From the cell containing the given text, extract its center point as (x, y) coordinate. 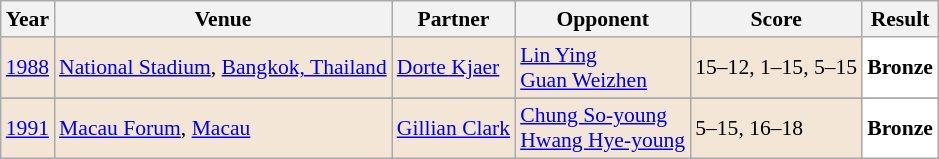
Opponent (602, 19)
Venue (223, 19)
Result (900, 19)
Partner (454, 19)
1988 (28, 68)
Macau Forum, Macau (223, 128)
Lin Ying Guan Weizhen (602, 68)
5–15, 16–18 (776, 128)
National Stadium, Bangkok, Thailand (223, 68)
Dorte Kjaer (454, 68)
Year (28, 19)
Chung So-young Hwang Hye-young (602, 128)
15–12, 1–15, 5–15 (776, 68)
Score (776, 19)
1991 (28, 128)
Gillian Clark (454, 128)
